Return (X, Y) of the center of cell containing provided text 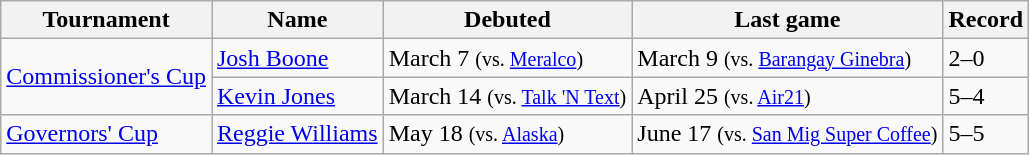
5–4 (986, 96)
Record (986, 20)
Reggie Williams (298, 134)
May 18 (vs. Alaska) (508, 134)
Governors' Cup (106, 134)
Name (298, 20)
5–5 (986, 134)
March 7 (vs. Meralco) (508, 58)
March 9 (vs. Barangay Ginebra) (788, 58)
Debuted (508, 20)
March 14 (vs. Talk 'N Text) (508, 96)
2–0 (986, 58)
Kevin Jones (298, 96)
June 17 (vs. San Mig Super Coffee) (788, 134)
Last game (788, 20)
April 25 (vs. Air21) (788, 96)
Tournament (106, 20)
Josh Boone (298, 58)
Commissioner's Cup (106, 77)
